Extract the (x, y) coordinate from the center of the cell holding the provided text.  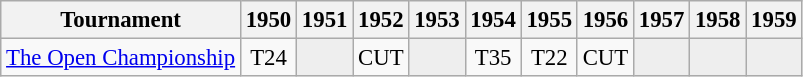
1957 (661, 20)
1959 (774, 20)
The Open Championship (121, 58)
1951 (325, 20)
T22 (549, 58)
1950 (268, 20)
1952 (381, 20)
T24 (268, 58)
1954 (493, 20)
Tournament (121, 20)
1953 (437, 20)
T35 (493, 58)
1956 (605, 20)
1958 (718, 20)
1955 (549, 20)
